From the cell containing the given text, extract its center point as (X, Y) coordinate. 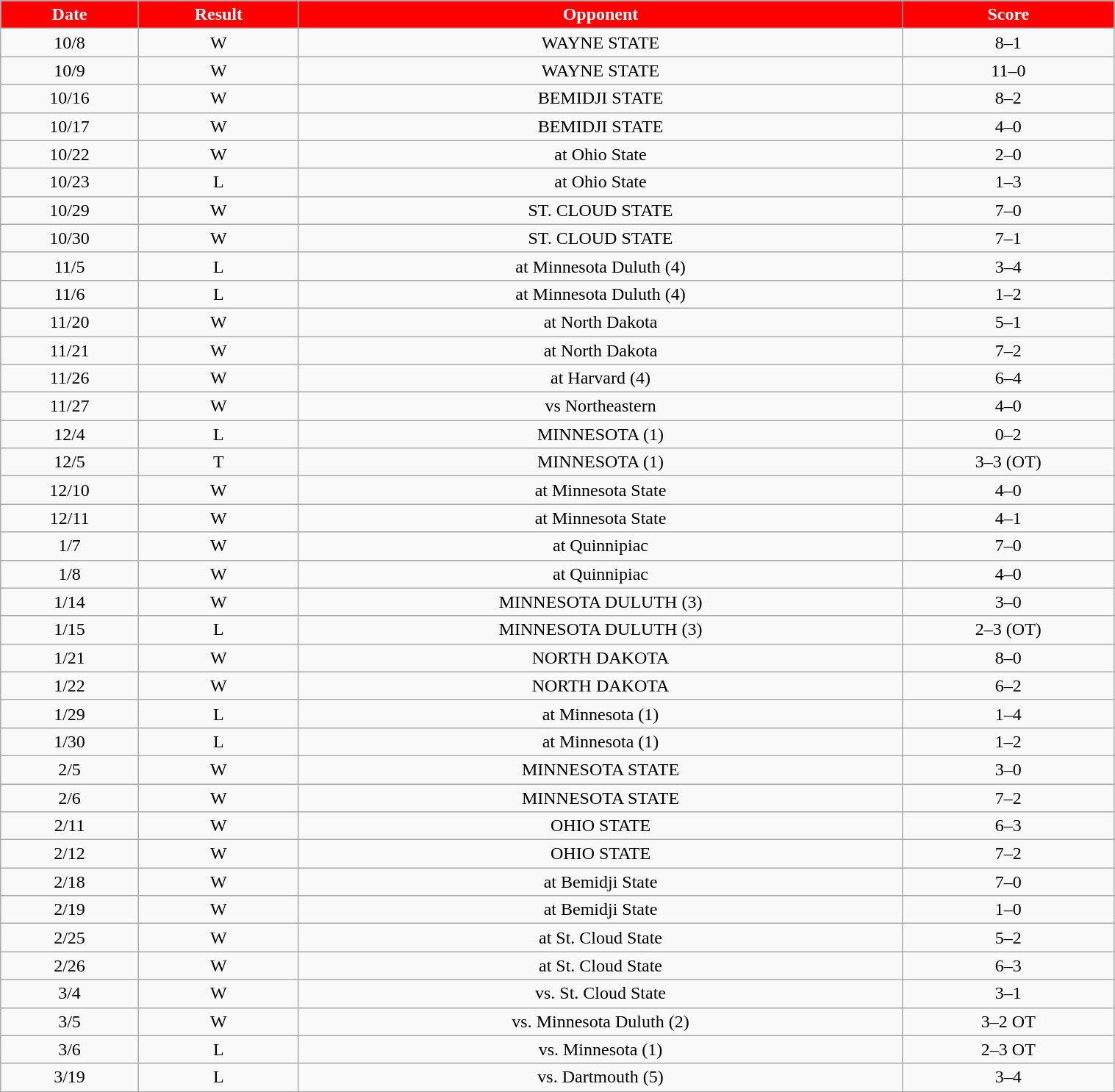
vs Northeastern (600, 406)
11/21 (70, 351)
1/15 (70, 630)
2/12 (70, 854)
11/26 (70, 378)
1–0 (1008, 910)
5–2 (1008, 938)
vs. St. Cloud State (600, 994)
vs. Dartmouth (5) (600, 1077)
3–3 (OT) (1008, 462)
vs. Minnesota (1) (600, 1049)
1/14 (70, 602)
10/9 (70, 71)
at Harvard (4) (600, 378)
10/16 (70, 98)
6–4 (1008, 378)
4–1 (1008, 518)
5–1 (1008, 322)
1/7 (70, 546)
3/6 (70, 1049)
3/19 (70, 1077)
6–2 (1008, 686)
7–1 (1008, 238)
12/11 (70, 518)
12/5 (70, 462)
2–0 (1008, 154)
11/6 (70, 294)
1/8 (70, 574)
T (218, 462)
1–4 (1008, 714)
vs. Minnesota Duluth (2) (600, 1021)
0–2 (1008, 434)
3–1 (1008, 994)
2/6 (70, 797)
10/22 (70, 154)
10/23 (70, 182)
3/5 (70, 1021)
2/26 (70, 966)
11/27 (70, 406)
10/17 (70, 126)
Result (218, 15)
10/30 (70, 238)
12/4 (70, 434)
Opponent (600, 15)
2/11 (70, 826)
1–3 (1008, 182)
2/25 (70, 938)
10/29 (70, 210)
1/30 (70, 741)
8–1 (1008, 43)
1/22 (70, 686)
Date (70, 15)
3–2 OT (1008, 1021)
3/4 (70, 994)
11/5 (70, 266)
11/20 (70, 322)
2/5 (70, 769)
1/29 (70, 714)
12/10 (70, 490)
10/8 (70, 43)
11–0 (1008, 71)
1/21 (70, 658)
Score (1008, 15)
2/19 (70, 910)
2–3 (OT) (1008, 630)
2–3 OT (1008, 1049)
8–2 (1008, 98)
8–0 (1008, 658)
2/18 (70, 882)
